For the text-containing cell, return its midpoint in (X, Y) coordinate format. 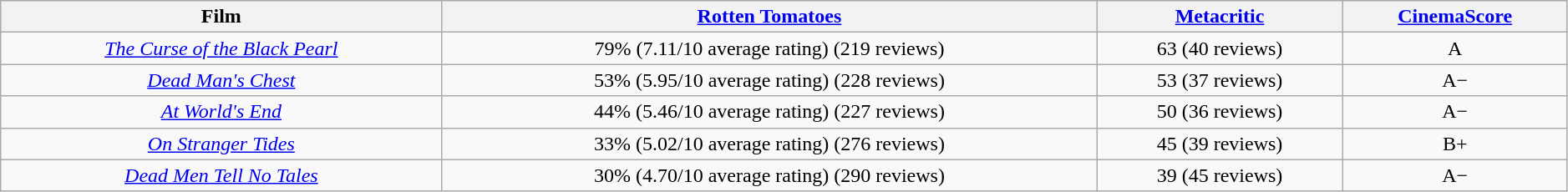
53% (5.95/10 average rating) (228 reviews) (769, 80)
Dead Man's Chest (221, 80)
At World's End (221, 112)
30% (4.70/10 average rating) (290 reviews) (769, 175)
45 (39 reviews) (1220, 144)
44% (5.46/10 average rating) (227 reviews) (769, 112)
53 (37 reviews) (1220, 80)
CinemaScore (1455, 17)
B+ (1455, 144)
A (1455, 48)
50 (36 reviews) (1220, 112)
Rotten Tomatoes (769, 17)
Film (221, 17)
39 (45 reviews) (1220, 175)
Metacritic (1220, 17)
On Stranger Tides (221, 144)
63 (40 reviews) (1220, 48)
33% (5.02/10 average rating) (276 reviews) (769, 144)
Dead Men Tell No Tales (221, 175)
The Curse of the Black Pearl (221, 48)
79% (7.11/10 average rating) (219 reviews) (769, 48)
